Pinpoint the cell where the given text exists, returning its (x, y) midpoint coordinate. 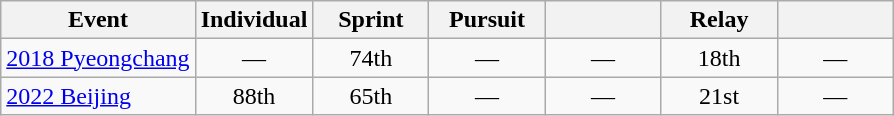
18th (719, 58)
88th (254, 96)
Sprint (371, 20)
74th (371, 58)
2022 Beijing (98, 96)
2018 Pyeongchang (98, 58)
21st (719, 96)
65th (371, 96)
Pursuit (487, 20)
Individual (254, 20)
Relay (719, 20)
Event (98, 20)
